Output the [x, y] coordinate of the center of the cell containing the given text.  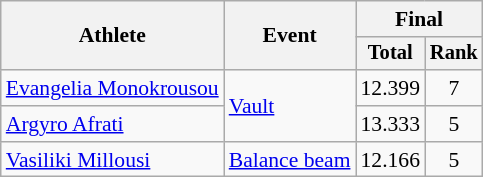
7 [454, 88]
Argyro Afrati [112, 124]
Event [290, 36]
Final [420, 19]
12.399 [390, 88]
5 [454, 124]
13.333 [390, 124]
Total [390, 54]
Vault [290, 106]
Rank [454, 54]
Athlete [112, 36]
Evangelia Monokrousou [112, 88]
